From the cell containing the given text, extract its center point as [x, y] coordinate. 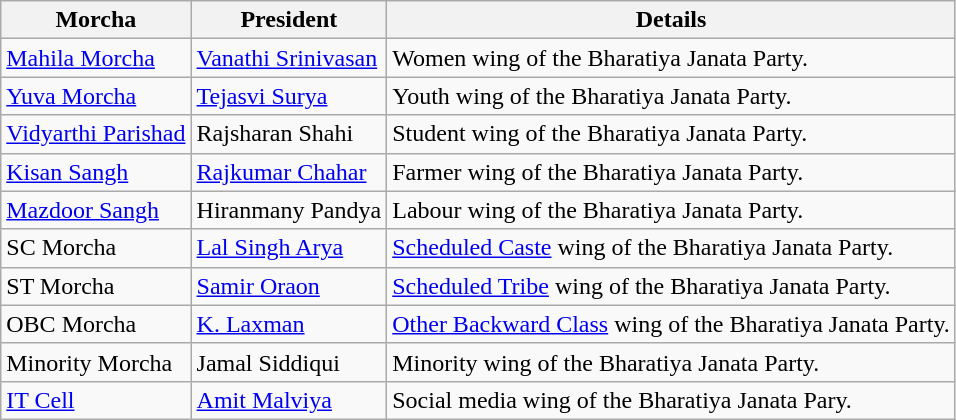
President [289, 20]
Rajkumar Chahar [289, 172]
Jamal Siddiqui [289, 362]
Rajsharan Shahi [289, 134]
IT Cell [96, 400]
Scheduled Tribe wing of the Bharatiya Janata Party. [672, 286]
Details [672, 20]
Vidyarthi Parishad [96, 134]
Kisan Sangh [96, 172]
K. Laxman [289, 324]
Women wing of the Bharatiya Janata Party. [672, 58]
Youth wing of the Bharatiya Janata Party. [672, 96]
Tejasvi Surya [289, 96]
Farmer wing of the Bharatiya Janata Party. [672, 172]
Lal Singh Arya [289, 248]
Minority Morcha [96, 362]
Samir Oraon [289, 286]
Mazdoor Sangh [96, 210]
Yuva Morcha [96, 96]
Vanathi Srinivasan [289, 58]
ST Morcha [96, 286]
Minority wing of the Bharatiya Janata Party. [672, 362]
Scheduled Caste wing of the Bharatiya Janata Party. [672, 248]
Labour wing of the Bharatiya Janata Party. [672, 210]
Social media wing of the Bharatiya Janata Pary. [672, 400]
Amit Malviya [289, 400]
Morcha [96, 20]
Other Backward Class wing of the Bharatiya Janata Party. [672, 324]
Mahila Morcha [96, 58]
SC Morcha [96, 248]
Student wing of the Bharatiya Janata Party. [672, 134]
OBC Morcha [96, 324]
Hiranmany Pandya [289, 210]
